Search for the cell housing the specified text and yield its (x, y) center coordinate. 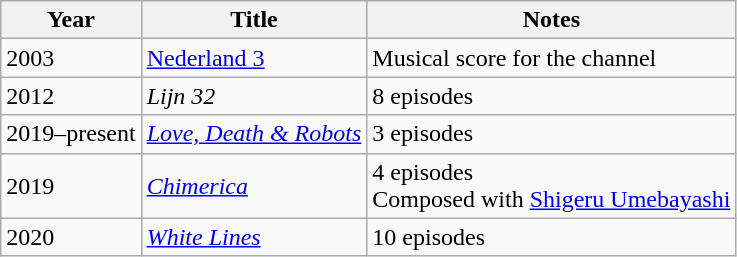
3 episodes (552, 134)
2012 (71, 96)
10 episodes (552, 237)
2019 (71, 186)
2019–present (71, 134)
2003 (71, 58)
Notes (552, 20)
Title (254, 20)
2020 (71, 237)
4 episodesComposed with Shigeru Umebayashi (552, 186)
8 episodes (552, 96)
Nederland 3 (254, 58)
Chimerica (254, 186)
White Lines (254, 237)
Musical score for the channel (552, 58)
Lijn 32 (254, 96)
Year (71, 20)
Love, Death & Robots (254, 134)
